Output the [X, Y] coordinate of the center of the cell containing the given text.  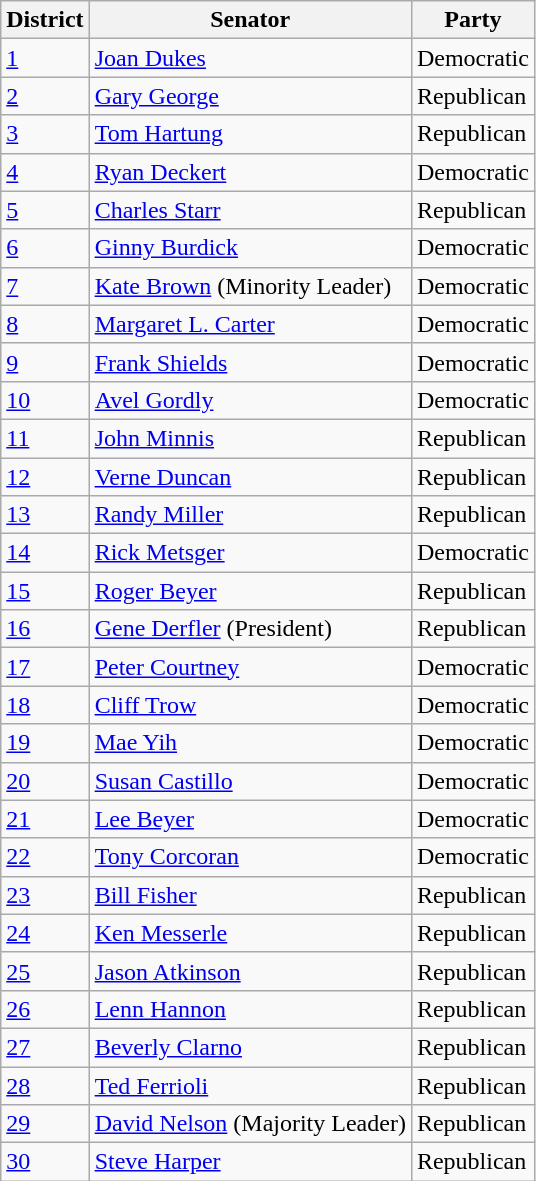
9 [45, 362]
Bill Fisher [250, 895]
Verne Duncan [250, 477]
Peter Courtney [250, 667]
11 [45, 438]
29 [45, 1124]
Frank Shields [250, 362]
23 [45, 895]
Party [472, 20]
Ginny Burdick [250, 248]
Gary George [250, 96]
8 [45, 324]
District [45, 20]
26 [45, 1009]
Senator [250, 20]
19 [45, 743]
20 [45, 781]
6 [45, 248]
Charles Starr [250, 210]
Gene Derfler (President) [250, 629]
28 [45, 1085]
Rick Metsger [250, 553]
3 [45, 134]
22 [45, 857]
Margaret L. Carter [250, 324]
2 [45, 96]
15 [45, 591]
24 [45, 933]
Steve Harper [250, 1162]
John Minnis [250, 438]
10 [45, 400]
Beverly Clarno [250, 1047]
12 [45, 477]
Joan Dukes [250, 58]
4 [45, 172]
18 [45, 705]
7 [45, 286]
1 [45, 58]
Tom Hartung [250, 134]
17 [45, 667]
Susan Castillo [250, 781]
14 [45, 553]
Kate Brown (Minority Leader) [250, 286]
5 [45, 210]
Randy Miller [250, 515]
David Nelson (Majority Leader) [250, 1124]
Cliff Trow [250, 705]
Ryan Deckert [250, 172]
27 [45, 1047]
Jason Atkinson [250, 971]
21 [45, 819]
Tony Corcoran [250, 857]
Lenn Hannon [250, 1009]
Lee Beyer [250, 819]
Mae Yih [250, 743]
16 [45, 629]
13 [45, 515]
Avel Gordly [250, 400]
Ken Messerle [250, 933]
25 [45, 971]
Roger Beyer [250, 591]
Ted Ferrioli [250, 1085]
30 [45, 1162]
